Search for the cell housing the specified text and yield its [X, Y] center coordinate. 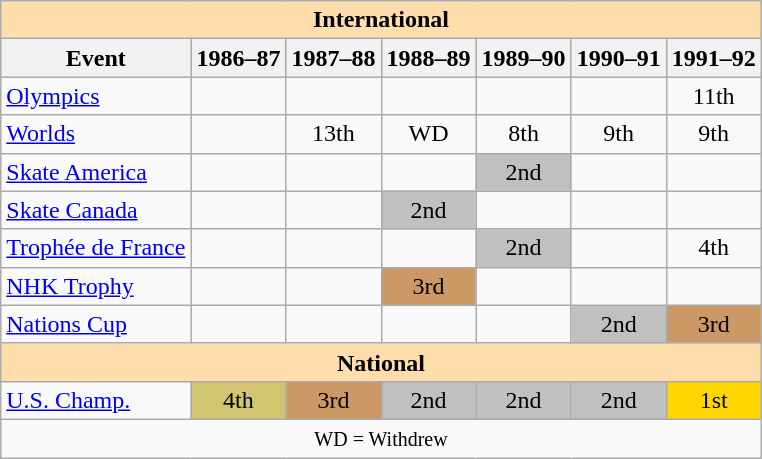
11th [714, 96]
1987–88 [334, 58]
Skate America [96, 172]
1988–89 [428, 58]
Event [96, 58]
1989–90 [524, 58]
U.S. Champ. [96, 400]
1st [714, 400]
WD [428, 134]
International [381, 20]
1991–92 [714, 58]
Olympics [96, 96]
WD = Withdrew [381, 438]
1990–91 [618, 58]
NHK Trophy [96, 286]
National [381, 362]
Nations Cup [96, 324]
8th [524, 134]
Trophée de France [96, 248]
1986–87 [238, 58]
Worlds [96, 134]
13th [334, 134]
Skate Canada [96, 210]
